Identify which cell holds the provided text, then report its (x, y) central coordinate. 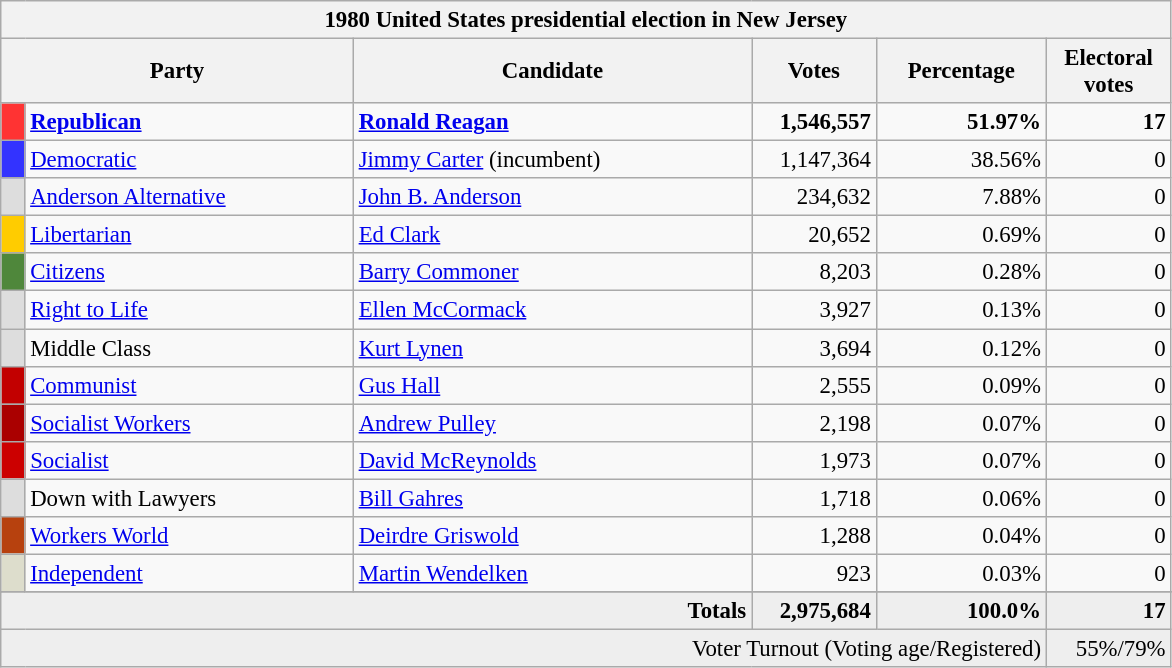
Workers World (189, 536)
7.88% (961, 197)
Independent (189, 573)
100.0% (961, 611)
Kurt Lynen (552, 348)
20,652 (814, 235)
Deirdre Griswold (552, 536)
Jimmy Carter (incumbent) (552, 160)
Party (178, 72)
1,973 (814, 460)
3,694 (814, 348)
Socialist (189, 460)
0.13% (961, 310)
Candidate (552, 72)
51.97% (961, 122)
923 (814, 573)
2,555 (814, 385)
Ronald Reagan (552, 122)
Libertarian (189, 235)
1,546,557 (814, 122)
2,198 (814, 423)
Electoral votes (1108, 72)
Socialist Workers (189, 423)
0.12% (961, 348)
David McReynolds (552, 460)
0.09% (961, 385)
Anderson Alternative (189, 197)
8,203 (814, 273)
Ed Clark (552, 235)
0.69% (961, 235)
Gus Hall (552, 385)
Ellen McCormack (552, 310)
Totals (376, 611)
John B. Anderson (552, 197)
0.28% (961, 273)
Bill Gahres (552, 498)
Communist (189, 385)
Voter Turnout (Voting age/Registered) (524, 648)
0.06% (961, 498)
55%/79% (1108, 648)
1,288 (814, 536)
Barry Commoner (552, 273)
234,632 (814, 197)
1,718 (814, 498)
Andrew Pulley (552, 423)
1,147,364 (814, 160)
38.56% (961, 160)
Martin Wendelken (552, 573)
Votes (814, 72)
Middle Class (189, 348)
0.04% (961, 536)
3,927 (814, 310)
Right to Life (189, 310)
Percentage (961, 72)
Down with Lawyers (189, 498)
Democratic (189, 160)
1980 United States presidential election in New Jersey (586, 20)
Citizens (189, 273)
0.03% (961, 573)
Republican (189, 122)
2,975,684 (814, 611)
